Output the (x, y) coordinate of the center of the cell containing the given text.  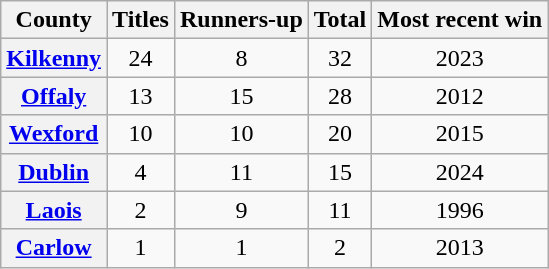
Offaly (54, 96)
Wexford (54, 134)
Dublin (54, 172)
2015 (460, 134)
28 (340, 96)
Kilkenny (54, 58)
County (54, 20)
4 (141, 172)
2024 (460, 172)
Laois (54, 210)
Total (340, 20)
13 (141, 96)
Most recent win (460, 20)
Runners-up (241, 20)
1996 (460, 210)
9 (241, 210)
20 (340, 134)
8 (241, 58)
Titles (141, 20)
Carlow (54, 248)
32 (340, 58)
24 (141, 58)
2012 (460, 96)
2023 (460, 58)
2013 (460, 248)
